Detect which cell encompasses the target text, then output its [X, Y] center coordinate. 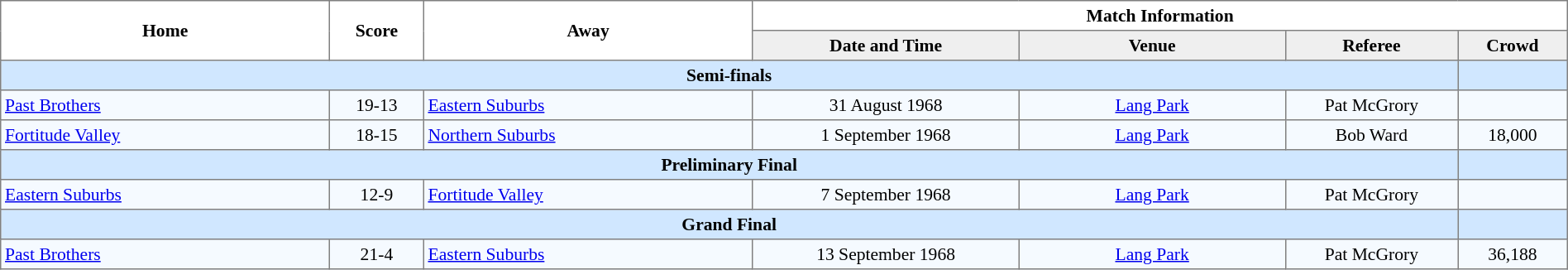
Semi-finals [729, 75]
Date and Time [886, 46]
Bob Ward [1371, 135]
19-13 [377, 105]
Referee [1371, 46]
18,000 [1513, 135]
Match Information [1159, 16]
Venue [1152, 46]
Away [588, 31]
21-4 [377, 254]
7 September 1968 [886, 195]
Northern Suburbs [588, 135]
12-9 [377, 195]
18-15 [377, 135]
13 September 1968 [886, 254]
Home [165, 31]
Crowd [1513, 46]
Grand Final [729, 224]
Preliminary Final [729, 165]
Score [377, 31]
31 August 1968 [886, 105]
36,188 [1513, 254]
1 September 1968 [886, 135]
